Extract the [X, Y] coordinate from the center of the cell holding the provided text.  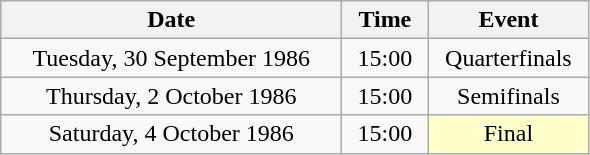
Semifinals [508, 96]
Final [508, 134]
Event [508, 20]
Saturday, 4 October 1986 [172, 134]
Time [385, 20]
Tuesday, 30 September 1986 [172, 58]
Quarterfinals [508, 58]
Date [172, 20]
Thursday, 2 October 1986 [172, 96]
